Provide the (X, Y) coordinate of the cell's center where the given text is located.  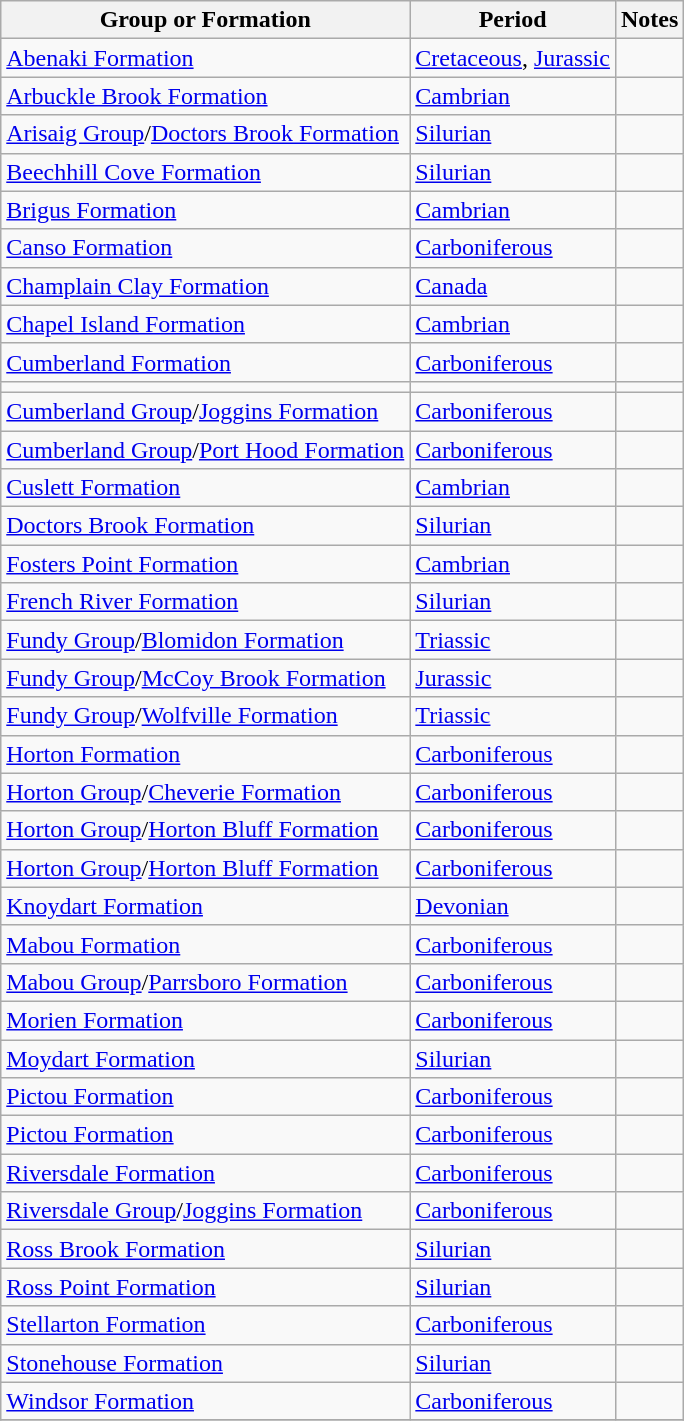
Mabou Group/Parrsboro Formation (206, 982)
Mabou Formation (206, 944)
Champlain Clay Formation (206, 286)
Ross Point Formation (206, 1287)
Knoydart Formation (206, 906)
Stonehouse Formation (206, 1363)
Abenaki Formation (206, 58)
Ross Brook Formation (206, 1249)
Fundy Group/Wolfville Formation (206, 716)
Period (513, 20)
Fundy Group/Blomidon Formation (206, 640)
Riversdale Formation (206, 1173)
Fosters Point Formation (206, 564)
Canso Formation (206, 248)
Riversdale Group/Joggins Formation (206, 1211)
Morien Formation (206, 1020)
Moydart Formation (206, 1059)
Devonian (513, 906)
Group or Formation (206, 20)
Brigus Formation (206, 210)
Cuslett Formation (206, 488)
French River Formation (206, 602)
Horton Group/Cheverie Formation (206, 792)
Arisaig Group/Doctors Brook Formation (206, 134)
Cumberland Formation (206, 362)
Beechhill Cove Formation (206, 172)
Horton Formation (206, 754)
Stellarton Formation (206, 1325)
Windsor Formation (206, 1401)
Chapel Island Formation (206, 324)
Jurassic (513, 678)
Cretaceous, Jurassic (513, 58)
Arbuckle Brook Formation (206, 96)
Cumberland Group/Joggins Formation (206, 411)
Canada (513, 286)
Doctors Brook Formation (206, 526)
Fundy Group/McCoy Brook Formation (206, 678)
Cumberland Group/Port Hood Formation (206, 449)
Notes (649, 20)
